For the text-containing cell, return its midpoint in (x, y) coordinate format. 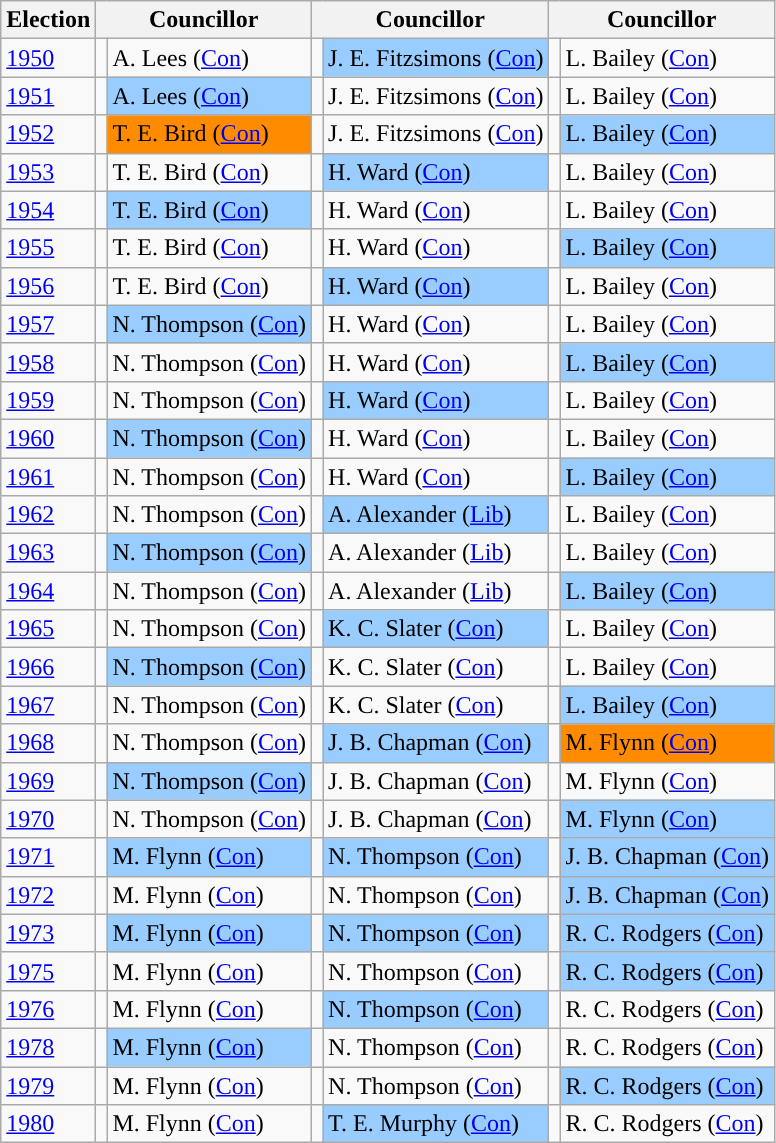
1978 (48, 1047)
1979 (48, 1085)
1971 (48, 857)
1966 (48, 667)
1953 (48, 172)
1957 (48, 324)
1959 (48, 400)
1969 (48, 781)
1980 (48, 1124)
1963 (48, 553)
1956 (48, 286)
1952 (48, 134)
1962 (48, 515)
1970 (48, 819)
1950 (48, 58)
1973 (48, 933)
T. E. Murphy (Con) (436, 1124)
1955 (48, 248)
1951 (48, 96)
1964 (48, 591)
1967 (48, 705)
1975 (48, 971)
1965 (48, 629)
1976 (48, 1009)
1958 (48, 362)
1954 (48, 210)
1961 (48, 477)
Election (48, 20)
1972 (48, 895)
1968 (48, 743)
1960 (48, 438)
